Return (X, Y) of the center of cell containing provided text 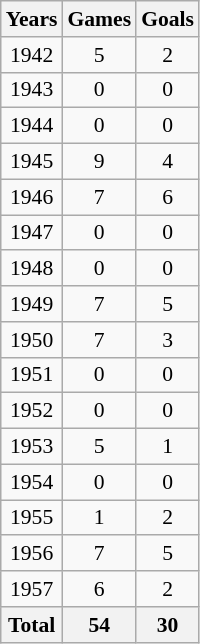
1956 (32, 554)
1954 (32, 482)
4 (168, 162)
1951 (32, 375)
Games (99, 19)
54 (99, 625)
1950 (32, 340)
1952 (32, 411)
1948 (32, 269)
9 (99, 162)
1957 (32, 589)
30 (168, 625)
Years (32, 19)
1943 (32, 90)
1946 (32, 197)
1942 (32, 55)
1949 (32, 304)
3 (168, 340)
Goals (168, 19)
1955 (32, 518)
1953 (32, 447)
1944 (32, 126)
1945 (32, 162)
Total (32, 625)
1947 (32, 233)
